Return (x, y) of the center of cell containing provided text 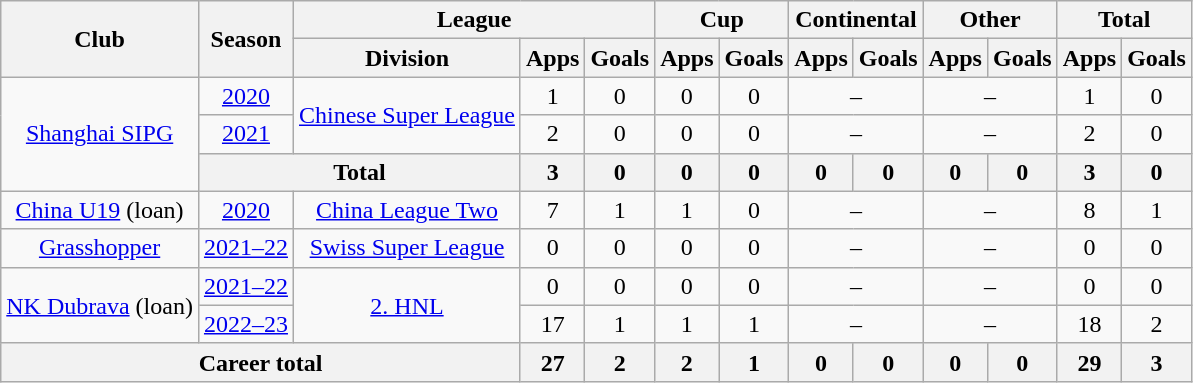
8 (1089, 210)
Chinese Super League (406, 115)
Cup (722, 20)
Grasshopper (100, 248)
2. HNL (406, 305)
NK Dubrava (loan) (100, 305)
18 (1089, 324)
Club (100, 39)
7 (552, 210)
China U19 (loan) (100, 210)
2022–23 (246, 324)
Shanghai SIPG (100, 134)
Other (990, 20)
Division (406, 58)
China League Two (406, 210)
29 (1089, 362)
27 (552, 362)
2021 (246, 134)
17 (552, 324)
Career total (261, 362)
Swiss Super League (406, 248)
League (474, 20)
Continental (856, 20)
Season (246, 39)
